Return [x, y] of the center of cell containing provided text 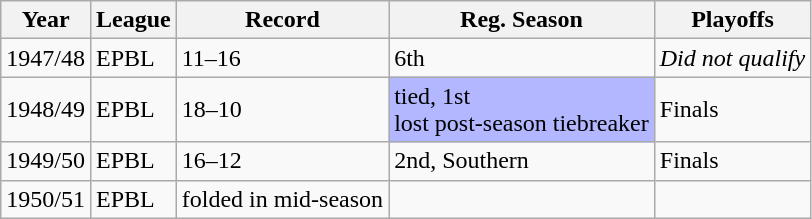
Reg. Season [522, 20]
11–16 [282, 58]
Did not qualify [732, 58]
1949/50 [46, 161]
6th [522, 58]
18–10 [282, 110]
1948/49 [46, 110]
16–12 [282, 161]
Year [46, 20]
League [133, 20]
1950/51 [46, 199]
Record [282, 20]
1947/48 [46, 58]
Playoffs [732, 20]
folded in mid-season [282, 199]
tied, 1stlost post-season tiebreaker [522, 110]
2nd, Southern [522, 161]
